Pinpoint the cell where the given text exists, returning its [x, y] midpoint coordinate. 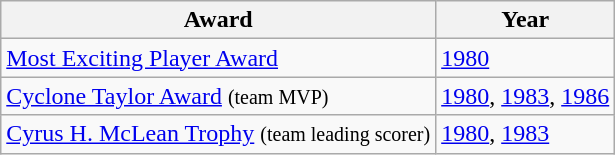
Cyrus H. McLean Trophy (team leading scorer) [218, 134]
Year [526, 20]
1980 [526, 58]
Award [218, 20]
1980, 1983, 1986 [526, 96]
Most Exciting Player Award [218, 58]
1980, 1983 [526, 134]
Cyclone Taylor Award (team MVP) [218, 96]
